Return (x, y) of the center of cell containing provided text 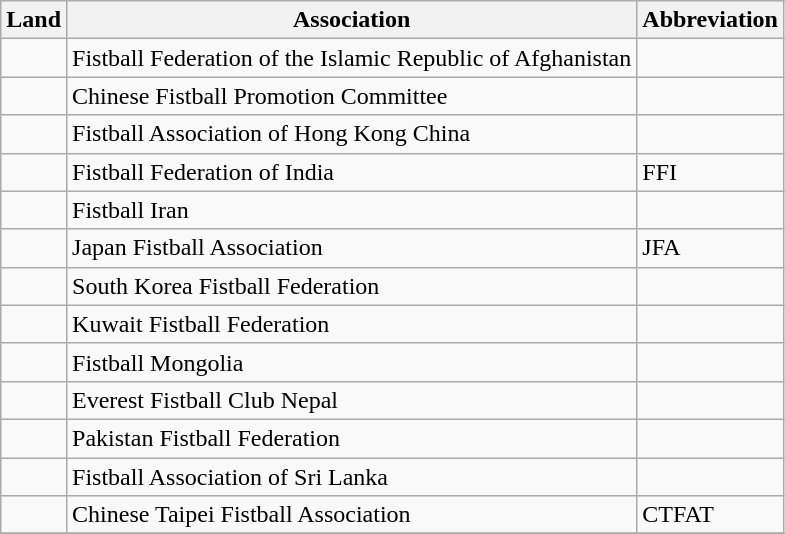
Fistball Federation of India (352, 172)
Abbreviation (710, 20)
Fistball Federation of the Islamic Republic of Afghanistan (352, 58)
Association (352, 20)
Fistball Iran (352, 210)
JFA (710, 248)
Kuwait Fistball Federation (352, 324)
Fistball Association of Sri Lanka (352, 477)
Chinese Taipei Fistball Association (352, 515)
Land (34, 20)
Everest Fistball Club Nepal (352, 400)
Japan Fistball Association (352, 248)
CTFAT (710, 515)
Chinese Fistball Promotion Committee (352, 96)
Pakistan Fistball Federation (352, 438)
Fistball Mongolia (352, 362)
FFI (710, 172)
Fistball Association of Hong Kong China (352, 134)
South Korea Fistball Federation (352, 286)
